Output the [X, Y] coordinate of the center of the cell containing the given text.  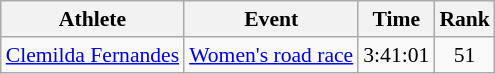
Rank [464, 19]
Women's road race [271, 55]
Clemilda Fernandes [92, 55]
Event [271, 19]
Athlete [92, 19]
51 [464, 55]
Time [396, 19]
3:41:01 [396, 55]
